Provide the (x, y) coordinate of the cell's center where the given text is located.  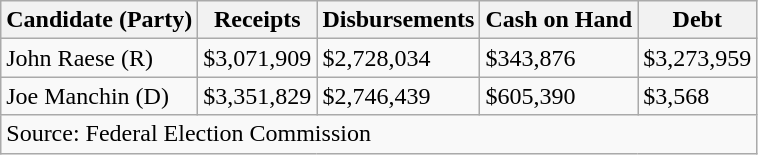
$605,390 (559, 96)
Disbursements (398, 20)
$3,273,959 (698, 58)
Joe Manchin (D) (100, 96)
$3,351,829 (258, 96)
Cash on Hand (559, 20)
$2,728,034 (398, 58)
Candidate (Party) (100, 20)
$343,876 (559, 58)
Debt (698, 20)
$2,746,439 (398, 96)
$3,568 (698, 96)
$3,071,909 (258, 58)
Source: Federal Election Commission (379, 134)
Receipts (258, 20)
John Raese (R) (100, 58)
